Detect which cell encompasses the target text, then output its [X, Y] center coordinate. 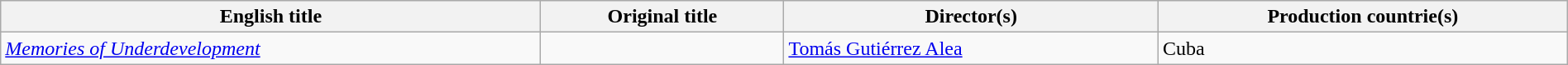
Tomás Gutiérrez Alea [971, 48]
Memories of Underdevelopment [271, 48]
Director(s) [971, 17]
Original title [662, 17]
Production countrie(s) [1363, 17]
Cuba [1363, 48]
English title [271, 17]
